Pinpoint the cell where the given text exists, returning its (X, Y) midpoint coordinate. 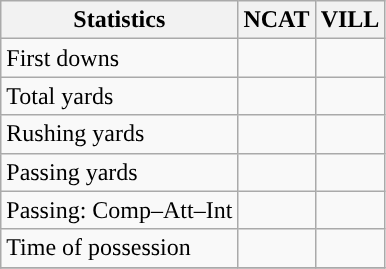
Statistics (120, 20)
Time of possession (120, 248)
NCAT (276, 20)
Total yards (120, 96)
First downs (120, 58)
VILL (350, 20)
Rushing yards (120, 134)
Passing yards (120, 172)
Passing: Comp–Att–Int (120, 210)
